From the cell containing the given text, extract its center point as [X, Y] coordinate. 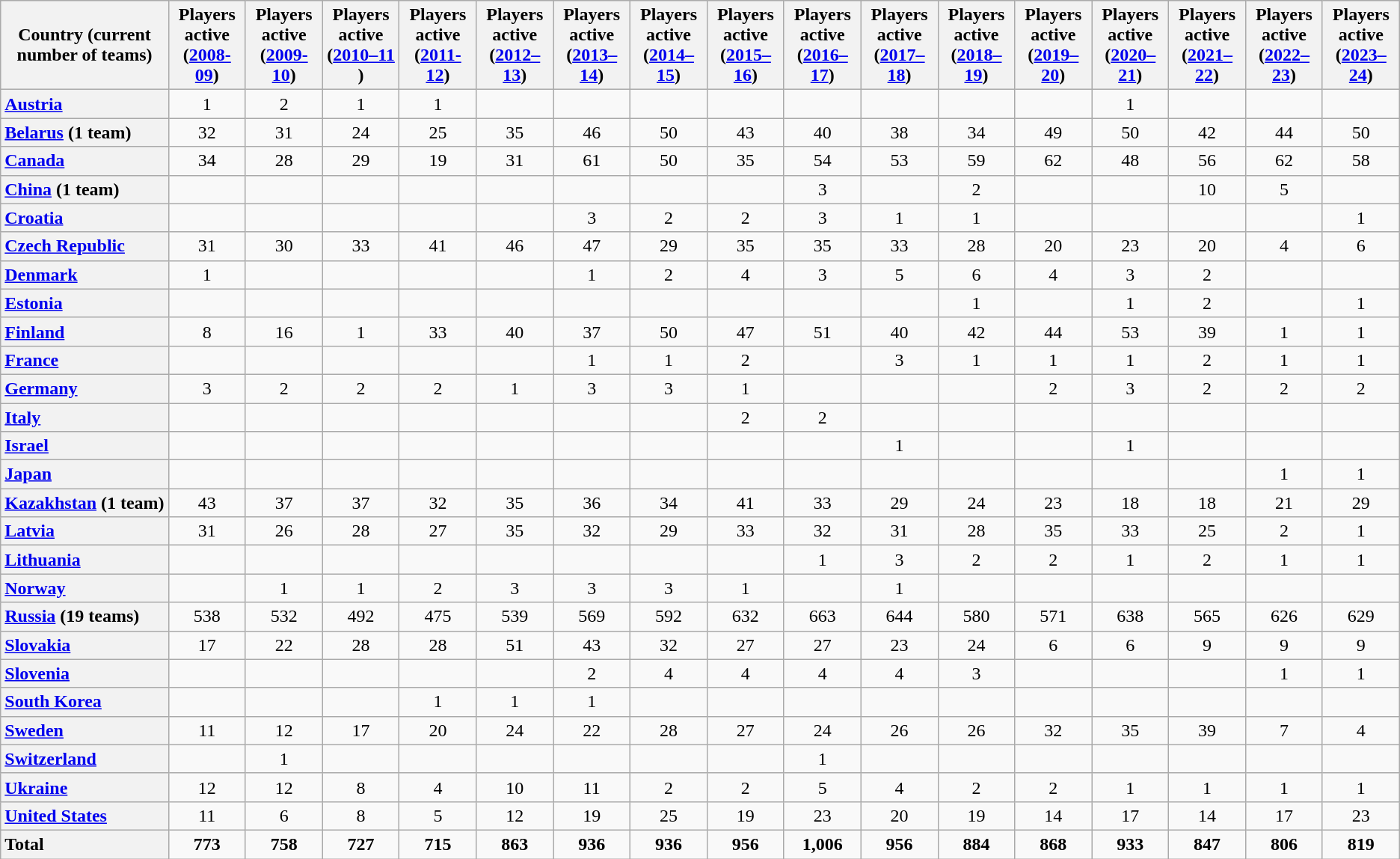
Players active (2011-12) [438, 45]
Austria [85, 104]
Switzerland [85, 759]
United States [85, 816]
626 [1285, 617]
Croatia [85, 218]
Country (current number of teams) [85, 45]
Denmark [85, 275]
Players active(2022–23) [1285, 45]
644 [899, 617]
38 [899, 132]
Players active(2016–17) [823, 45]
Latvia [85, 531]
806 [1285, 844]
30 [284, 246]
Players active (2010–11 ) [360, 45]
48 [1131, 161]
Japan [85, 474]
Russia (19 teams) [85, 617]
715 [438, 844]
Players active (2009-10) [284, 45]
580 [977, 617]
54 [823, 161]
Finland [85, 331]
539 [515, 617]
Lithuania [85, 560]
592 [669, 617]
884 [977, 844]
Belarus (1 team) [85, 132]
819 [1361, 844]
Players active(2014–15) [669, 45]
Germany [85, 388]
France [85, 360]
Israel [85, 446]
Italy [85, 417]
Players active(2019–20) [1053, 45]
Players active(2013–14) [592, 45]
492 [360, 617]
58 [1361, 161]
China (1 team) [85, 189]
61 [592, 161]
Players active(2015–16) [745, 45]
36 [592, 503]
56 [1207, 161]
Czech Republic [85, 246]
Slovakia [85, 645]
1,006 [823, 844]
7 [1285, 730]
863 [515, 844]
Players active(2012–13) [515, 45]
Players active(2017–18) [899, 45]
727 [360, 844]
Players active (2008-09) [206, 45]
49 [1053, 132]
Sweden [85, 730]
571 [1053, 617]
South Korea [85, 702]
933 [1131, 844]
638 [1131, 617]
868 [1053, 844]
Kazakhstan (1 team) [85, 503]
Canada [85, 161]
16 [284, 331]
758 [284, 844]
Ukraine [85, 787]
565 [1207, 617]
475 [438, 617]
Players active(2023–24) [1361, 45]
21 [1285, 503]
569 [592, 617]
Players active(2021–22) [1207, 45]
632 [745, 617]
663 [823, 617]
Estonia [85, 303]
Total [85, 844]
847 [1207, 844]
Players active(2020–21) [1131, 45]
532 [284, 617]
538 [206, 617]
Slovenia [85, 673]
Norway [85, 588]
Players active(2018–19) [977, 45]
59 [977, 161]
773 [206, 844]
629 [1361, 617]
